Locate the cell with the specified text and output its [x, y] center coordinate. 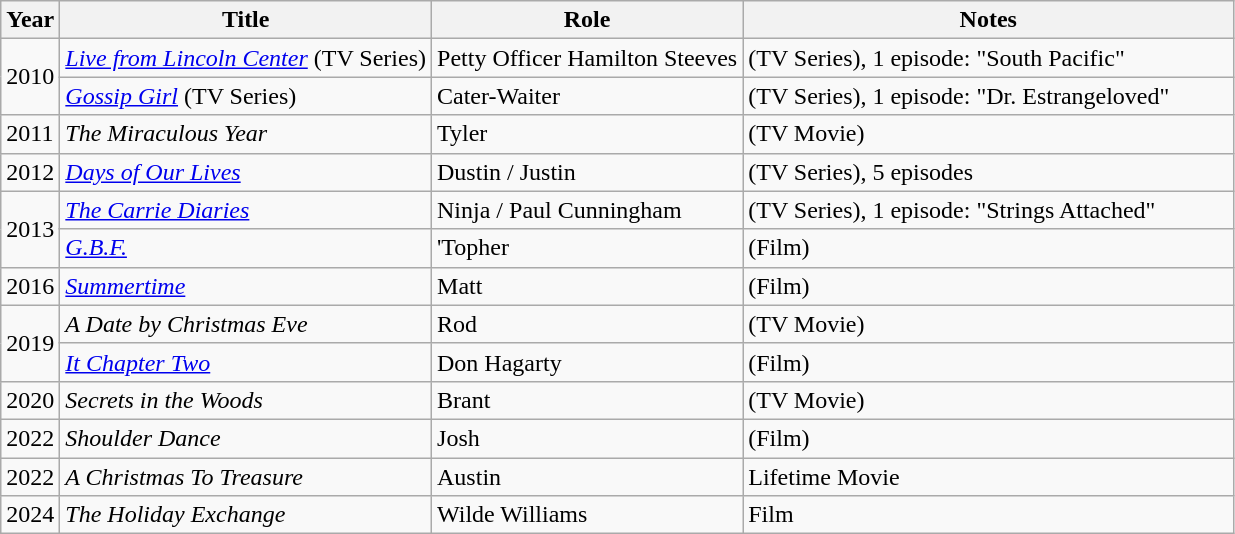
Lifetime Movie [988, 477]
Notes [988, 20]
Petty Officer Hamilton Steeves [588, 58]
Days of Our Lives [246, 172]
Ninja / Paul Cunningham [588, 210]
2020 [30, 400]
Title [246, 20]
2010 [30, 77]
Gossip Girl (TV Series) [246, 96]
Year [30, 20]
Role [588, 20]
The Holiday Exchange [246, 515]
2016 [30, 286]
Cater-Waiter [588, 96]
Secrets in the Woods [246, 400]
Tyler [588, 134]
G.B.F. [246, 248]
Summertime [246, 286]
2012 [30, 172]
A Christmas To Treasure [246, 477]
A Date by Christmas Eve [246, 324]
2011 [30, 134]
Film [988, 515]
Austin [588, 477]
2013 [30, 229]
Matt [588, 286]
Shoulder Dance [246, 438]
Don Hagarty [588, 362]
Brant [588, 400]
(TV Series), 1 episode: "South Pacific" [988, 58]
Live from Lincoln Center (TV Series) [246, 58]
The Carrie Diaries [246, 210]
The Miraculous Year [246, 134]
(TV Series), 5 episodes [988, 172]
Rod [588, 324]
Josh [588, 438]
It Chapter Two [246, 362]
2019 [30, 343]
(TV Series), 1 episode: "Strings Attached" [988, 210]
Dustin / Justin [588, 172]
Wilde Williams [588, 515]
'Topher [588, 248]
(TV Series), 1 episode: "Dr. Estrangeloved" [988, 96]
2024 [30, 515]
